Output the (x, y) coordinate of the center of the cell containing the given text.  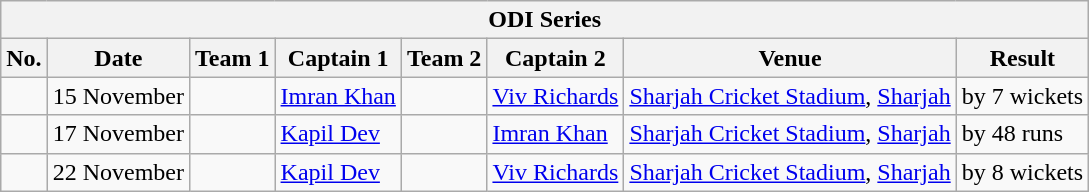
ODI Series (545, 20)
by 48 runs (1022, 134)
22 November (118, 172)
Captain 1 (338, 58)
Result (1022, 58)
Date (118, 58)
Team 2 (444, 58)
17 November (118, 134)
Captain 2 (556, 58)
15 November (118, 96)
by 7 wickets (1022, 96)
by 8 wickets (1022, 172)
Team 1 (233, 58)
No. (24, 58)
Venue (790, 58)
